Search for the cell housing the specified text and yield its [x, y] center coordinate. 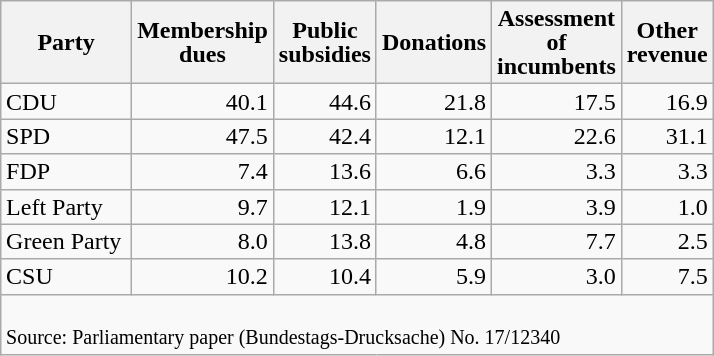
CDU [66, 102]
44.6 [324, 102]
3.0 [557, 276]
1.9 [434, 206]
5.9 [434, 276]
7.5 [667, 276]
17.5 [557, 102]
6.6 [434, 172]
21.8 [434, 102]
2.5 [667, 242]
Public subsidies [324, 42]
Donations [434, 42]
FDP [66, 172]
47.5 [203, 136]
42.4 [324, 136]
7.4 [203, 172]
8.0 [203, 242]
1.0 [667, 206]
40.1 [203, 102]
Left Party [66, 206]
13.8 [324, 242]
CSU [66, 276]
31.1 [667, 136]
13.6 [324, 172]
4.8 [434, 242]
22.6 [557, 136]
Source: Parliamentary paper (Bundestags-Drucksache) No. 17/12340 [358, 324]
Other revenue [667, 42]
Membership dues [203, 42]
7.7 [557, 242]
10.2 [203, 276]
3.9 [557, 206]
16.9 [667, 102]
9.7 [203, 206]
SPD [66, 136]
Green Party [66, 242]
Party [66, 42]
10.4 [324, 276]
Assessment of incumbents [557, 42]
